For the text-containing cell, return its midpoint in [X, Y] coordinate format. 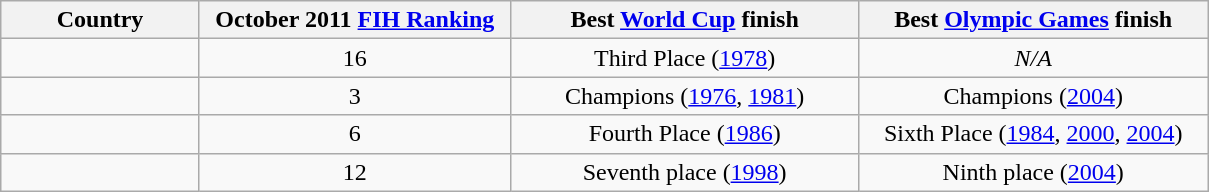
12 [354, 172]
Champions (2004) [1034, 96]
Best Olympic Games finish [1034, 20]
3 [354, 96]
16 [354, 58]
Fourth Place (1986) [684, 134]
Country [100, 20]
Ninth place (2004) [1034, 172]
Champions (1976, 1981) [684, 96]
October 2011 FIH Ranking [354, 20]
N/A [1034, 58]
6 [354, 134]
Seventh place (1998) [684, 172]
Best World Cup finish [684, 20]
Sixth Place (1984, 2000, 2004) [1034, 134]
Third Place (1978) [684, 58]
